Search for the cell housing the specified text and yield its [x, y] center coordinate. 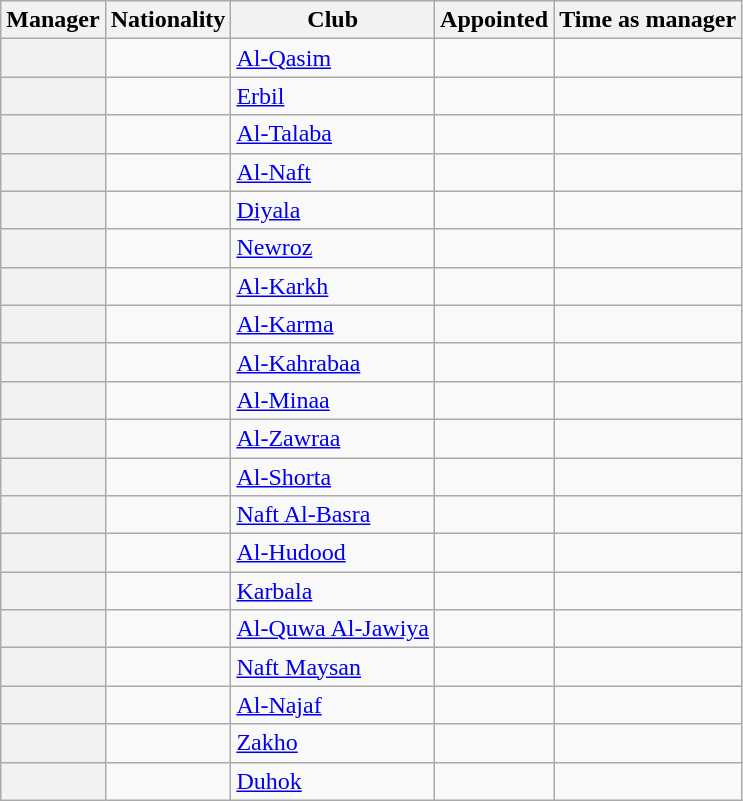
Nationality [168, 20]
Erbil [333, 96]
Zakho [333, 743]
Al-Minaa [333, 400]
Al-Zawraa [333, 438]
Al-Najaf [333, 705]
Al-Talaba [333, 134]
Al-Naft [333, 172]
Naft Maysan [333, 667]
Diyala [333, 210]
Club [333, 20]
Naft Al-Basra [333, 515]
Al-Karkh [333, 286]
Appointed [494, 20]
Al-Kahrabaa [333, 362]
Manager [53, 20]
Al-Hudood [333, 553]
Al-Shorta [333, 477]
Duhok [333, 781]
Newroz [333, 248]
Time as manager [648, 20]
Al-Karma [333, 324]
Karbala [333, 591]
Al-Qasim [333, 58]
Al-Quwa Al-Jawiya [333, 629]
